Locate the cell with the specified text and output its [x, y] center coordinate. 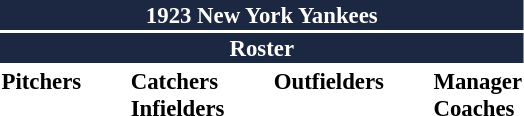
1923 New York Yankees [262, 15]
Roster [262, 48]
